Search for the cell housing the specified text and yield its [x, y] center coordinate. 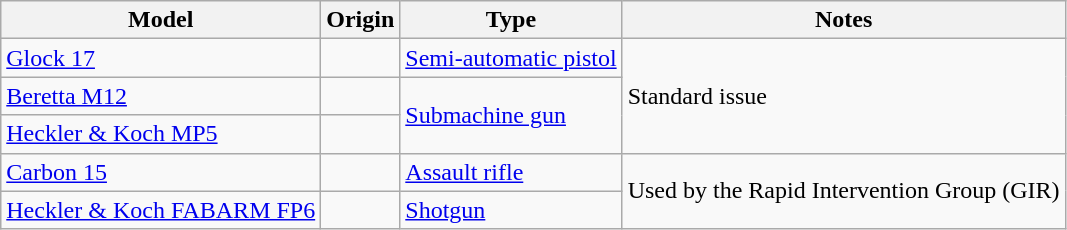
Carbon 15 [161, 172]
Type [511, 20]
Beretta M12 [161, 96]
Semi-automatic pistol [511, 58]
Heckler & Koch FABARM FP6 [161, 210]
Assault rifle [511, 172]
Notes [844, 20]
Origin [360, 20]
Standard issue [844, 96]
Shotgun [511, 210]
Glock 17 [161, 58]
Heckler & Koch MP5 [161, 134]
Submachine gun [511, 115]
Model [161, 20]
Used by the Rapid Intervention Group (GIR) [844, 191]
